Pinpoint the cell where the given text exists, returning its (X, Y) midpoint coordinate. 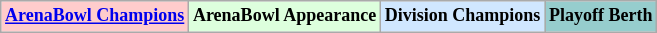
Division Champions (462, 16)
ArenaBowl Appearance (285, 16)
ArenaBowl Champions (95, 16)
Playoff Berth (601, 16)
